Detect which cell encompasses the target text, then output its (X, Y) center coordinate. 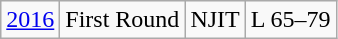
NJIT (215, 20)
First Round (122, 20)
L 65–79 (290, 20)
2016 (30, 20)
